Find where the given text appears and provide that cell's center as [x, y] coordinate. 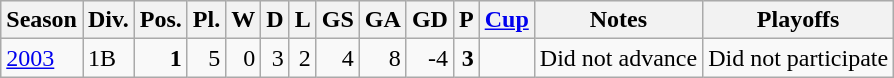
P [466, 20]
8 [382, 58]
2 [302, 58]
Cup [506, 20]
D [275, 20]
GA [382, 20]
Did not advance [618, 58]
W [244, 20]
Notes [618, 20]
L [302, 20]
GD [430, 20]
-4 [430, 58]
1 [160, 58]
Div. [108, 20]
4 [338, 58]
Playoffs [798, 20]
0 [244, 58]
Pos. [160, 20]
5 [206, 58]
Pl. [206, 20]
Season [42, 20]
GS [338, 20]
Did not participate [798, 58]
2003 [42, 58]
1B [108, 58]
